Find where the given text appears and provide that cell's center as [X, Y] coordinate. 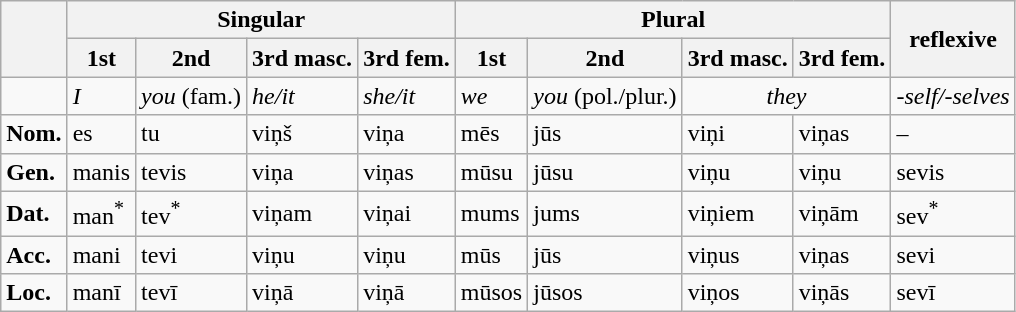
they [786, 96]
tevī [192, 293]
Nom. [34, 134]
he/it [302, 96]
Acc. [34, 255]
reflexive [953, 39]
you (fam.) [192, 96]
viņos [738, 293]
jūsos [605, 293]
man* [101, 214]
you (pol./plur.) [605, 96]
-self/-selves [953, 96]
mūsos [491, 293]
viņi [738, 134]
viņām [842, 214]
tev* [192, 214]
es [101, 134]
Gen. [34, 172]
Plural [673, 20]
mūsu [491, 172]
jūsu [605, 172]
mēs [491, 134]
jums [605, 214]
mūs [491, 255]
Loc. [34, 293]
mums [491, 214]
viņš [302, 134]
sevi [953, 255]
viņās [842, 293]
tevis [192, 172]
we [491, 96]
tevi [192, 255]
– [953, 134]
she/it [407, 96]
sevī [953, 293]
I [101, 96]
viņam [302, 214]
viņai [407, 214]
manī [101, 293]
viņus [738, 255]
sev* [953, 214]
mani [101, 255]
tu [192, 134]
manis [101, 172]
Singular [261, 20]
sevis [953, 172]
viņiem [738, 214]
Dat. [34, 214]
